Search for the cell housing the specified text and yield its [X, Y] center coordinate. 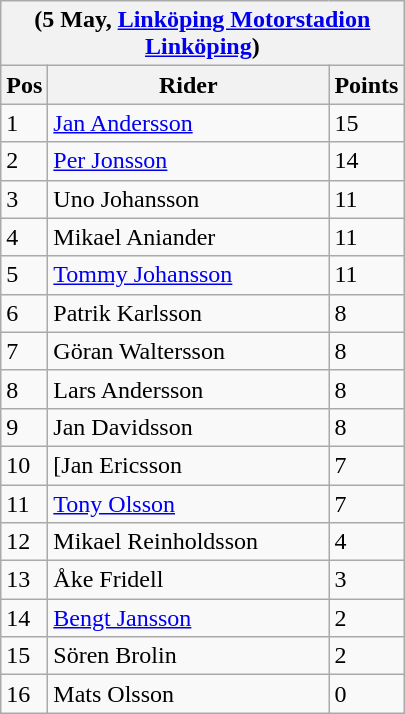
16 [24, 694]
Tony Olsson [188, 503]
Points [366, 85]
13 [24, 580]
Tommy Johansson [188, 275]
5 [24, 275]
(5 May, Linköping Motorstadion Linköping) [202, 34]
6 [24, 313]
Patrik Karlsson [188, 313]
Göran Waltersson [188, 351]
Rider [188, 85]
Sören Brolin [188, 656]
[Jan Ericsson [188, 465]
Lars Andersson [188, 389]
Mikael Reinholdsson [188, 542]
0 [366, 694]
Per Jonsson [188, 161]
Mats Olsson [188, 694]
Mikael Aniander [188, 237]
10 [24, 465]
1 [24, 123]
Åke Fridell [188, 580]
Jan Andersson [188, 123]
9 [24, 427]
Bengt Jansson [188, 618]
12 [24, 542]
Jan Davidsson [188, 427]
Pos [24, 85]
Uno Johansson [188, 199]
